Detect which cell encompasses the target text, then output its (X, Y) center coordinate. 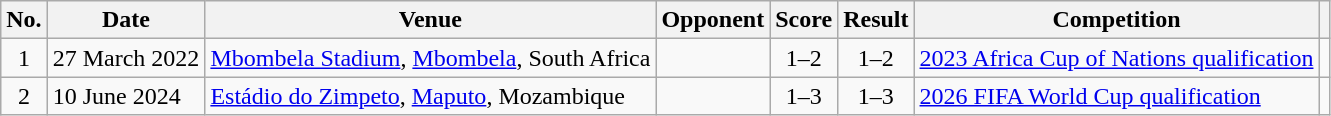
27 March 2022 (126, 58)
Score (804, 20)
10 June 2024 (126, 96)
Mbombela Stadium, Mbombela, South Africa (430, 58)
No. (24, 20)
Result (876, 20)
2023 Africa Cup of Nations qualification (1116, 58)
1 (24, 58)
2 (24, 96)
Venue (430, 20)
2026 FIFA World Cup qualification (1116, 96)
Date (126, 20)
Opponent (713, 20)
Estádio do Zimpeto, Maputo, Mozambique (430, 96)
Competition (1116, 20)
